Find where the given text appears and provide that cell's center as (X, Y) coordinate. 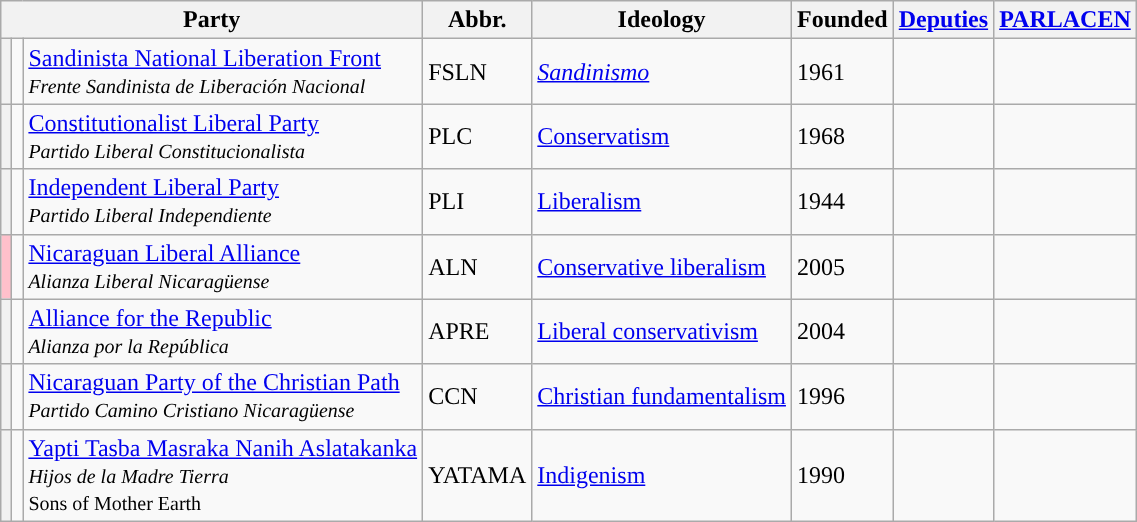
ALN (478, 266)
Independent Liberal PartyPartido Liberal Independiente (223, 202)
PLC (478, 136)
PLI (478, 202)
Constitutionalist Liberal PartyPartido Liberal Constitucionalista (223, 136)
Christian fundamentalism (662, 396)
Alliance for the RepublicAlianza por la República (223, 332)
1996 (842, 396)
2004 (842, 332)
Nicaraguan Liberal AllianceAlianza Liberal Nicaragüense (223, 266)
Conservative liberalism (662, 266)
Sandinista National Liberation FrontFrente Sandinista de Liberación Nacional (223, 72)
1961 (842, 72)
Sandinismo (662, 72)
2005 (842, 266)
Party (212, 20)
Deputies (943, 20)
Yapti Tasba Masraka Nanih AslatakankaHijos de la Madre TierraSons of Mother Earth (223, 475)
Liberalism (662, 202)
Nicaraguan Party of the Christian PathPartido Camino Cristiano Nicaragüense (223, 396)
1968 (842, 136)
Founded (842, 20)
1944 (842, 202)
YATAMA (478, 475)
Abbr. (478, 20)
APRE (478, 332)
Liberal conservativism (662, 332)
CCN (478, 396)
Indigenism (662, 475)
1990 (842, 475)
Conservatism (662, 136)
PARLACEN (1066, 20)
FSLN (478, 72)
Ideology (662, 20)
